Determine the [X, Y] coordinate at the center of the cell enclosing the given text.  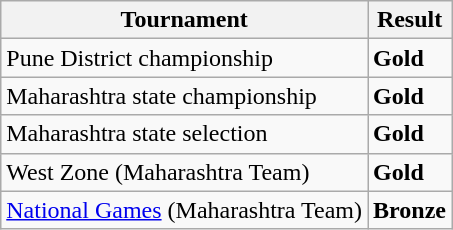
Result [410, 20]
Pune District championship [184, 58]
West Zone (Maharashtra Team) [184, 172]
Maharashtra state selection [184, 134]
National Games (Maharashtra Team) [184, 210]
Tournament [184, 20]
Maharashtra state championship [184, 96]
Bronze [410, 210]
